Identify which cell holds the provided text, then report its (x, y) central coordinate. 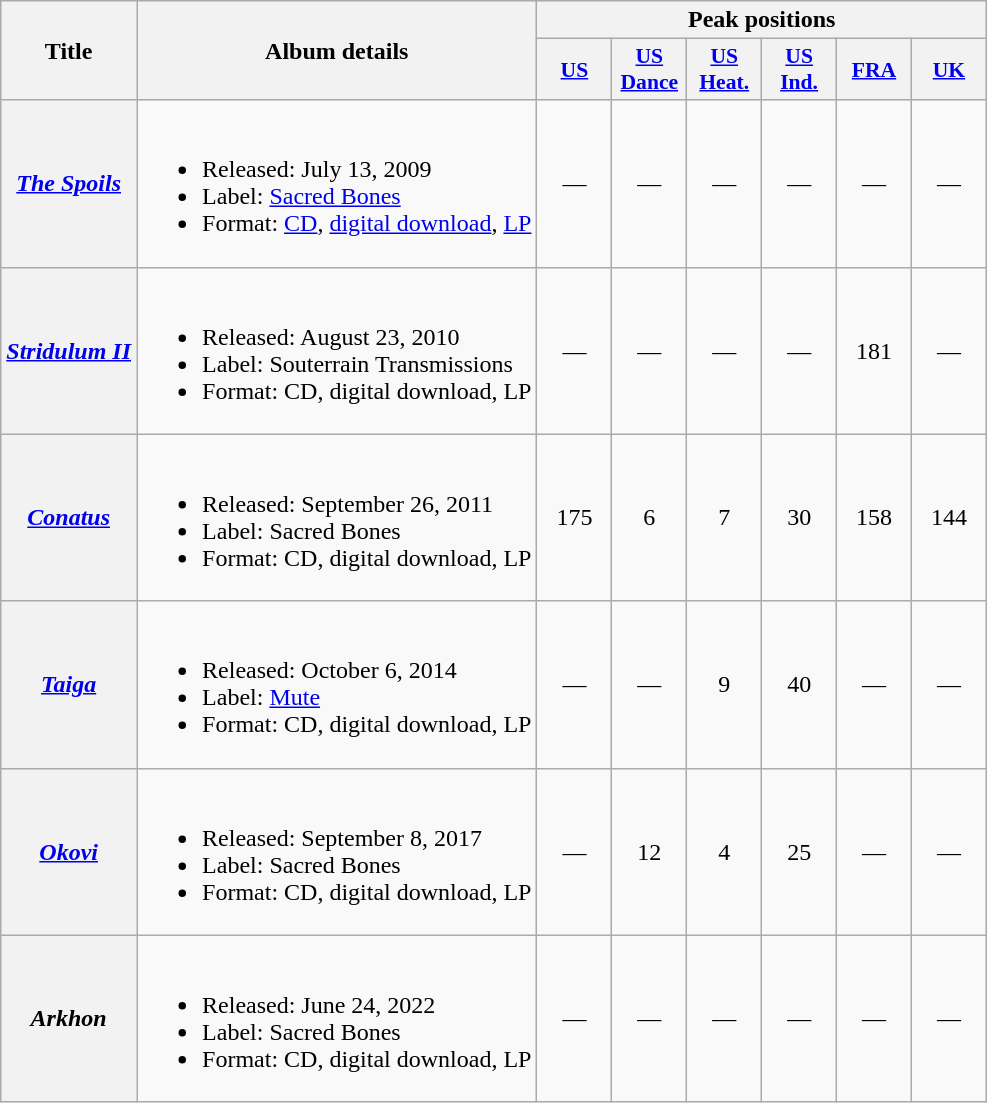
175 (574, 518)
USHeat. (724, 70)
Released: July 13, 2009Label: Sacred BonesFormat: CD, digital download, LP (337, 184)
Released: September 8, 2017Label: Sacred BonesFormat: CD, digital download, LP (337, 852)
6 (650, 518)
Album details (337, 50)
30 (800, 518)
181 (874, 350)
9 (724, 684)
FRA (874, 70)
Released: September 26, 2011Label: Sacred BonesFormat: CD, digital download, LP (337, 518)
Peak positions (762, 20)
Title (69, 50)
Arkhon (69, 1018)
Released: October 6, 2014Label: MuteFormat: CD, digital download, LP (337, 684)
25 (800, 852)
Released: August 23, 2010Label: Souterrain TransmissionsFormat: CD, digital download, LP (337, 350)
The Spoils (69, 184)
UK (948, 70)
144 (948, 518)
Conatus (69, 518)
Okovi (69, 852)
Taiga (69, 684)
USDance (650, 70)
Stridulum II (69, 350)
7 (724, 518)
US (574, 70)
Released: June 24, 2022Label: Sacred BonesFormat: CD, digital download, LP (337, 1018)
4 (724, 852)
40 (800, 684)
12 (650, 852)
158 (874, 518)
USInd. (800, 70)
